Identify which cell holds the provided text, then report its (x, y) central coordinate. 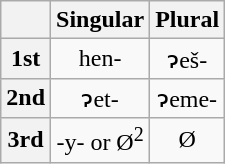
ɂeš- (188, 59)
ɂet- (100, 98)
Plural (188, 20)
Ø (188, 140)
hen- (100, 59)
ɂeme- (188, 98)
1st (26, 59)
Singular (100, 20)
-y- or Ø2 (100, 140)
3rd (26, 140)
2nd (26, 98)
